From the cell containing the given text, extract its center point as [X, Y] coordinate. 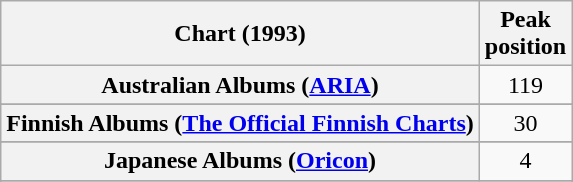
4 [525, 161]
Australian Albums (ARIA) [240, 85]
119 [525, 85]
30 [525, 123]
Peakposition [525, 34]
Chart (1993) [240, 34]
Finnish Albums (The Official Finnish Charts) [240, 123]
Japanese Albums (Oricon) [240, 161]
